Provide the [x, y] coordinate of the cell's center where the given text is located.  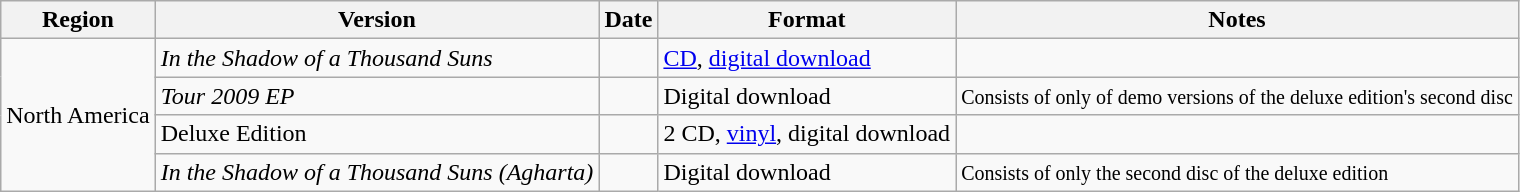
North America [78, 115]
Consists of only the second disc of the deluxe edition [1238, 172]
Version [377, 20]
2 CD, vinyl, digital download [807, 134]
Consists of only of demo versions of the deluxe edition's second disc [1238, 96]
In the Shadow of a Thousand Suns [377, 58]
Date [628, 20]
Deluxe Edition [377, 134]
CD, digital download [807, 58]
Notes [1238, 20]
Region [78, 20]
Format [807, 20]
Tour 2009 EP [377, 96]
In the Shadow of a Thousand Suns (Agharta) [377, 172]
